Search for the cell housing the specified text and yield its (x, y) center coordinate. 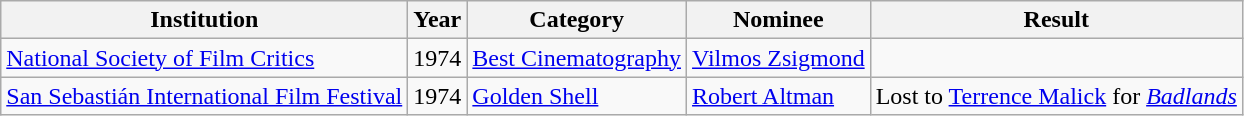
Lost to Terrence Malick for Badlands (1056, 96)
Result (1056, 20)
Best Cinematography (577, 58)
Institution (204, 20)
Year (438, 20)
Robert Altman (779, 96)
San Sebastián International Film Festival (204, 96)
Category (577, 20)
National Society of Film Critics (204, 58)
Nominee (779, 20)
Vilmos Zsigmond (779, 58)
Golden Shell (577, 96)
